Provide the [X, Y] coordinate of the cell's center where the given text is located.  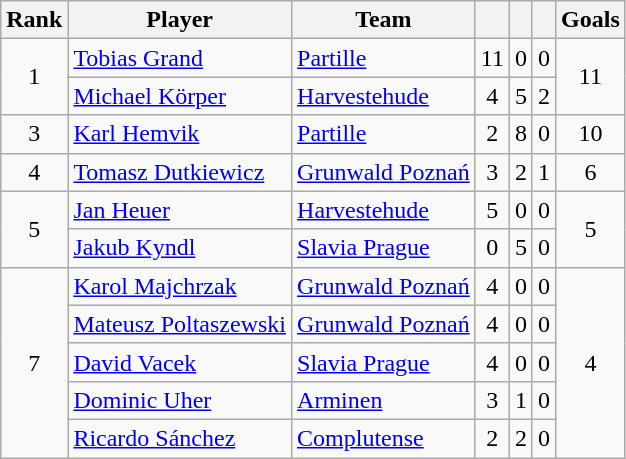
Jakub Kyndl [180, 248]
Arminen [384, 400]
10 [591, 134]
Complutense [384, 438]
Ricardo Sánchez [180, 438]
Player [180, 20]
Jan Heuer [180, 210]
Tobias Grand [180, 58]
Karol Majchrzak [180, 286]
6 [591, 172]
Michael Körper [180, 96]
Goals [591, 20]
Rank [34, 20]
Dominic Uher [180, 400]
Team [384, 20]
Karl Hemvik [180, 134]
Tomasz Dutkiewicz [180, 172]
8 [520, 134]
David Vacek [180, 362]
7 [34, 362]
Mateusz Poltaszewski [180, 324]
